Output the [x, y] coordinate of the center of the cell containing the given text.  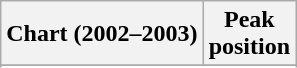
Peakposition [249, 34]
Chart (2002–2003) [102, 34]
